Locate the cell with the specified text and output its (x, y) center coordinate. 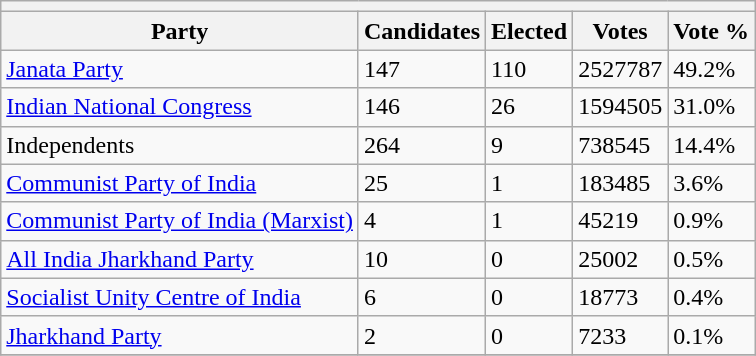
4 (422, 221)
1594505 (620, 107)
9 (530, 145)
7233 (620, 335)
All India Jharkhand Party (180, 259)
18773 (620, 297)
3.6% (712, 183)
Jharkhand Party (180, 335)
Candidates (422, 31)
26 (530, 107)
10 (422, 259)
738545 (620, 145)
Elected (530, 31)
25002 (620, 259)
Socialist Unity Centre of India (180, 297)
Votes (620, 31)
0.5% (712, 259)
147 (422, 69)
0.4% (712, 297)
45219 (620, 221)
146 (422, 107)
264 (422, 145)
25 (422, 183)
0.1% (712, 335)
31.0% (712, 107)
Janata Party (180, 69)
Independents (180, 145)
110 (530, 69)
0.9% (712, 221)
183485 (620, 183)
Communist Party of India (180, 183)
6 (422, 297)
2527787 (620, 69)
Communist Party of India (Marxist) (180, 221)
Indian National Congress (180, 107)
Party (180, 31)
14.4% (712, 145)
2 (422, 335)
49.2% (712, 69)
Vote % (712, 31)
